Extract the (x, y) coordinate from the center of the cell holding the provided text.  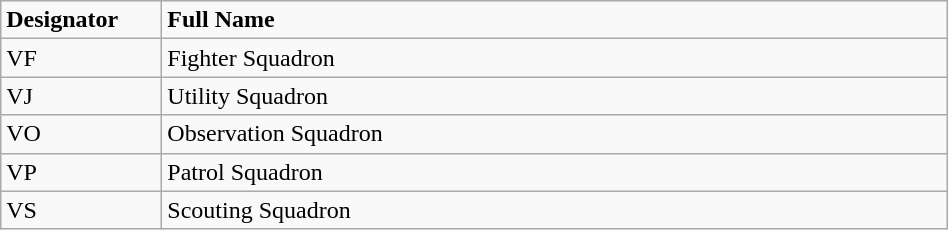
Full Name (554, 20)
Utility Squadron (554, 96)
Scouting Squadron (554, 210)
VO (82, 134)
Observation Squadron (554, 134)
VP (82, 172)
VJ (82, 96)
Fighter Squadron (554, 58)
VS (82, 210)
VF (82, 58)
Designator (82, 20)
Patrol Squadron (554, 172)
